Scan for the cell matching the given text and deliver its [X, Y] coordinate at center. 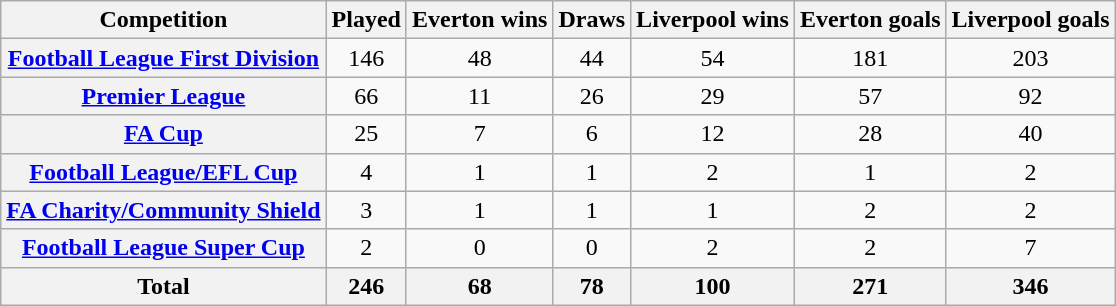
Football League Super Cup [164, 248]
26 [592, 96]
Liverpool goals [1030, 20]
28 [870, 134]
4 [366, 172]
181 [870, 58]
FA Charity/Community Shield [164, 210]
146 [366, 58]
11 [479, 96]
Everton wins [479, 20]
29 [713, 96]
FA Cup [164, 134]
100 [713, 286]
6 [592, 134]
271 [870, 286]
44 [592, 58]
68 [479, 286]
Everton goals [870, 20]
Competition [164, 20]
Draws [592, 20]
203 [1030, 58]
246 [366, 286]
57 [870, 96]
Total [164, 286]
Liverpool wins [713, 20]
66 [366, 96]
25 [366, 134]
40 [1030, 134]
Premier League [164, 96]
Played [366, 20]
12 [713, 134]
54 [713, 58]
92 [1030, 96]
48 [479, 58]
78 [592, 286]
346 [1030, 286]
Football League/EFL Cup [164, 172]
Football League First Division [164, 58]
3 [366, 210]
